Locate the cell with the specified text and output its (x, y) center coordinate. 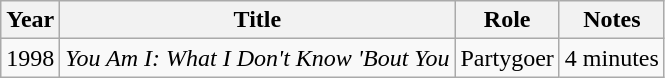
4 minutes (612, 58)
Partygoer (507, 58)
You Am I: What I Don't Know 'Bout You (258, 58)
Role (507, 20)
Title (258, 20)
Year (30, 20)
Notes (612, 20)
1998 (30, 58)
